Search for the cell housing the specified text and yield its (X, Y) center coordinate. 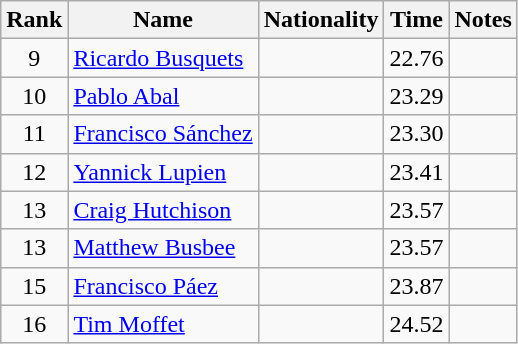
Yannick Lupien (163, 172)
24.52 (416, 324)
Francisco Páez (163, 286)
23.30 (416, 134)
11 (34, 134)
Nationality (321, 20)
16 (34, 324)
Time (416, 20)
Rank (34, 20)
Matthew Busbee (163, 248)
Ricardo Busquets (163, 58)
12 (34, 172)
23.41 (416, 172)
9 (34, 58)
23.87 (416, 286)
22.76 (416, 58)
15 (34, 286)
Francisco Sánchez (163, 134)
Pablo Abal (163, 96)
Notes (483, 20)
10 (34, 96)
Tim Moffet (163, 324)
23.29 (416, 96)
Name (163, 20)
Craig Hutchison (163, 210)
